From the cell containing the given text, extract its center point as [X, Y] coordinate. 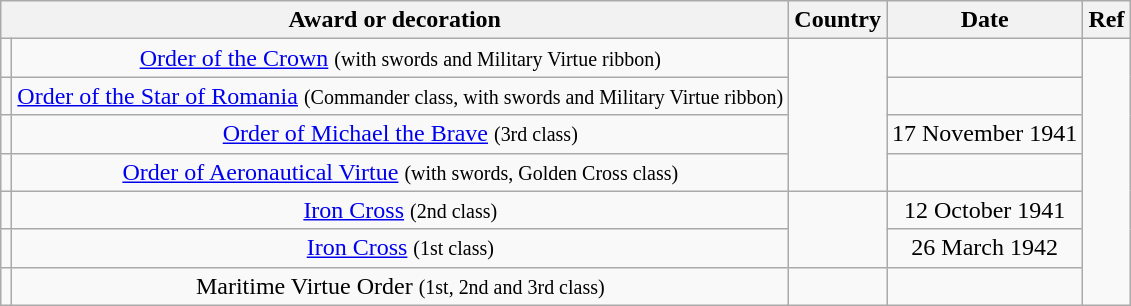
Date [984, 20]
Iron Cross (1st class) [400, 248]
Maritime Virtue Order (1st, 2nd and 3rd class) [400, 286]
12 October 1941 [984, 210]
Order of Michael the Brave (3rd class) [400, 134]
Country [838, 20]
17 November 1941 [984, 134]
Ref [1106, 20]
Order of Aeronautical Virtue (with swords, Golden Cross class) [400, 172]
Order of the Star of Romania (Commander class, with swords and Military Virtue ribbon) [400, 96]
Iron Cross (2nd class) [400, 210]
26 March 1942 [984, 248]
Order of the Crown (with swords and Military Virtue ribbon) [400, 58]
Award or decoration [395, 20]
